Scan for the cell matching the given text and deliver its [X, Y] coordinate at center. 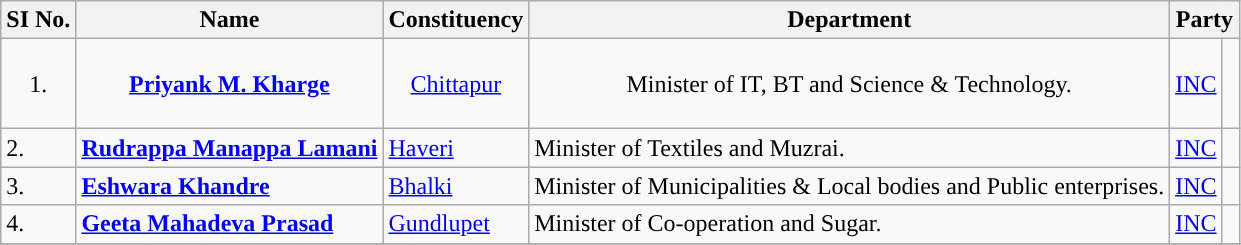
Chittapur [456, 84]
Gundlupet [456, 224]
3. [38, 186]
Haveri [456, 148]
Eshwara Khandre [230, 186]
Name [230, 20]
SI No. [38, 20]
Minister of IT, BT and Science & Technology. [850, 84]
Minister of Textiles and Muzrai. [850, 148]
4. [38, 224]
Geeta Mahadeva Prasad [230, 224]
Minister of Municipalities & Local bodies and Public enterprises. [850, 186]
Department [850, 20]
Rudrappa Manappa Lamani [230, 148]
2. [38, 148]
1. [38, 84]
Bhalki [456, 186]
Party [1204, 20]
Minister of Co-operation and Sugar. [850, 224]
Priyank M. Kharge [230, 84]
Constituency [456, 20]
